Scan for the cell matching the given text and deliver its (x, y) coordinate at center. 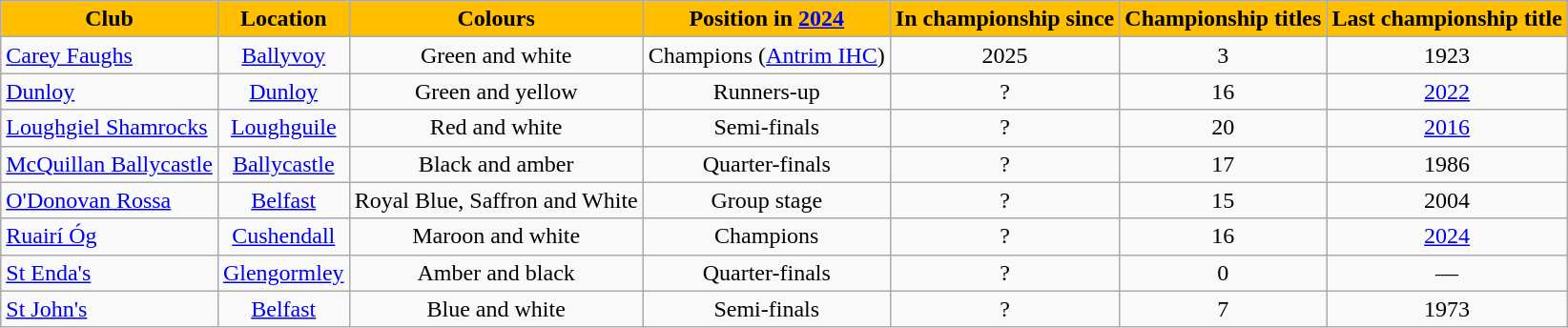
Champions (Antrim IHC) (767, 55)
Blue and white (496, 309)
Ballycastle (283, 164)
St Enda's (110, 273)
Loughguile (283, 128)
Carey Faughs (110, 55)
O'Donovan Rossa (110, 200)
Royal Blue, Saffron and White (496, 200)
Club (110, 19)
2016 (1447, 128)
Last championship title (1447, 19)
Champions (767, 236)
2024 (1447, 236)
Runners-up (767, 92)
In championship since (1004, 19)
Loughgiel Shamrocks (110, 128)
Location (283, 19)
Amber and black (496, 273)
1923 (1447, 55)
Group stage (767, 200)
20 (1223, 128)
Glengormley (283, 273)
St John's (110, 309)
Maroon and white (496, 236)
Position in 2024 (767, 19)
15 (1223, 200)
McQuillan Ballycastle (110, 164)
0 (1223, 273)
Ruairí Óg (110, 236)
— (1447, 273)
Green and white (496, 55)
2025 (1004, 55)
Championship titles (1223, 19)
Green and yellow (496, 92)
2004 (1447, 200)
2022 (1447, 92)
Colours (496, 19)
7 (1223, 309)
1986 (1447, 164)
Black and amber (496, 164)
Cushendall (283, 236)
Ballyvoy (283, 55)
17 (1223, 164)
3 (1223, 55)
Red and white (496, 128)
1973 (1447, 309)
